From the cell containing the given text, extract its center point as [x, y] coordinate. 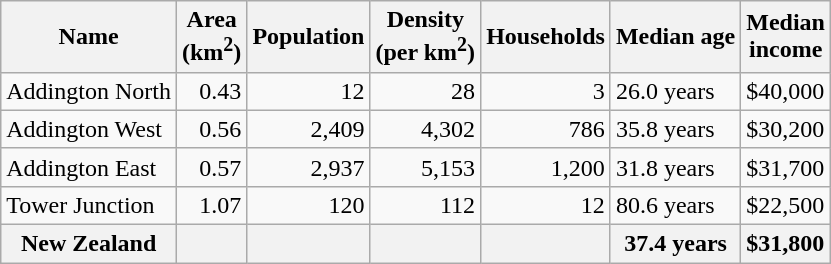
120 [308, 205]
0.57 [211, 167]
80.6 years [675, 205]
Addington East [89, 167]
28 [426, 91]
New Zealand [89, 244]
26.0 years [675, 91]
35.8 years [675, 129]
$22,500 [786, 205]
1.07 [211, 205]
3 [546, 91]
Tower Junction [89, 205]
0.56 [211, 129]
5,153 [426, 167]
37.4 years [675, 244]
2,409 [308, 129]
Medianincome [786, 37]
4,302 [426, 129]
Addington West [89, 129]
Density(per km2) [426, 37]
Households [546, 37]
786 [546, 129]
2,937 [308, 167]
Population [308, 37]
$31,800 [786, 244]
$30,200 [786, 129]
0.43 [211, 91]
$31,700 [786, 167]
112 [426, 205]
1,200 [546, 167]
Area(km2) [211, 37]
Name [89, 37]
$40,000 [786, 91]
Addington North [89, 91]
Median age [675, 37]
31.8 years [675, 167]
